From the cell containing the given text, extract its center point as (X, Y) coordinate. 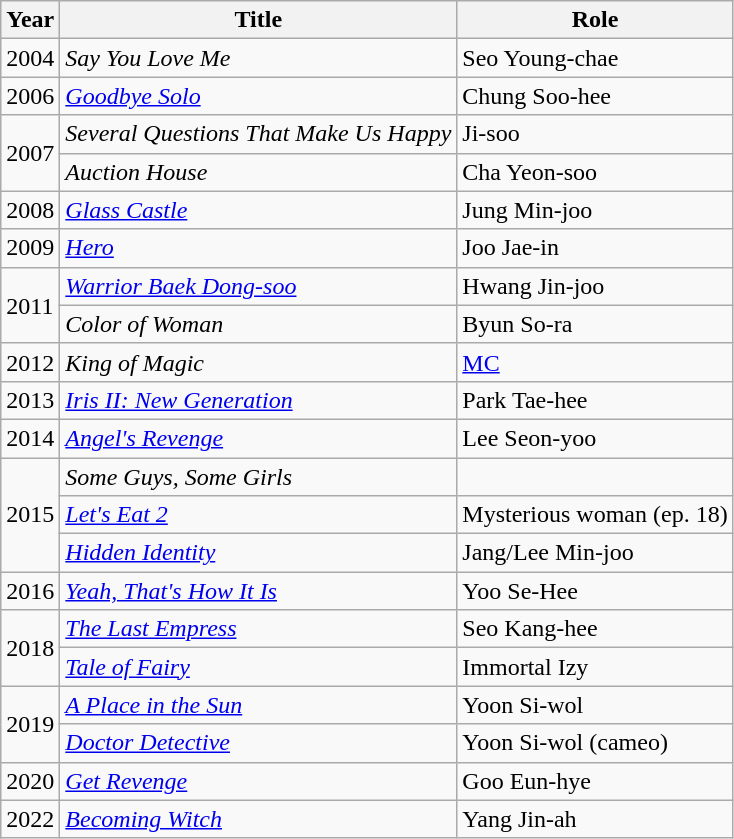
2018 (30, 648)
2022 (30, 819)
2007 (30, 153)
Joo Jae-in (595, 248)
2014 (30, 438)
Several Questions That Make Us Happy (258, 134)
Hidden Identity (258, 553)
Chung Soo-hee (595, 96)
Yoo Se-Hee (595, 591)
Auction House (258, 172)
Goodbye Solo (258, 96)
Park Tae-hee (595, 400)
2016 (30, 591)
Yeah, That's How It Is (258, 591)
2004 (30, 58)
Role (595, 20)
Year (30, 20)
Let's Eat 2 (258, 515)
Title (258, 20)
Seo Young-chae (595, 58)
Yang Jin-ah (595, 819)
King of Magic (258, 362)
2020 (30, 781)
Yoon Si-wol (cameo) (595, 743)
MC (595, 362)
Iris II: New Generation (258, 400)
Color of Woman (258, 324)
Seo Kang-hee (595, 629)
Doctor Detective (258, 743)
Hero (258, 248)
Becoming Witch (258, 819)
Get Revenge (258, 781)
A Place in the Sun (258, 705)
Jang/Lee Min-joo (595, 553)
2008 (30, 210)
Say You Love Me (258, 58)
Lee Seon-yoo (595, 438)
2009 (30, 248)
Yoon Si-wol (595, 705)
Ji-soo (595, 134)
2013 (30, 400)
Mysterious woman (ep. 18) (595, 515)
Immortal Izy (595, 667)
Cha Yeon-soo (595, 172)
Jung Min-joo (595, 210)
Warrior Baek Dong-soo (258, 286)
2015 (30, 515)
The Last Empress (258, 629)
Goo Eun-hye (595, 781)
2006 (30, 96)
Some Guys, Some Girls (258, 477)
2012 (30, 362)
Glass Castle (258, 210)
Byun So-ra (595, 324)
2011 (30, 305)
Tale of Fairy (258, 667)
Hwang Jin-joo (595, 286)
Angel's Revenge (258, 438)
2019 (30, 724)
